Detect which cell encompasses the target text, then output its [X, Y] center coordinate. 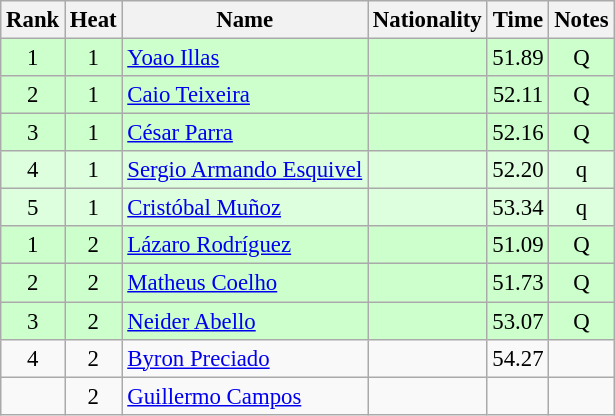
Matheus Coelho [245, 283]
Rank [33, 20]
Caio Teixeira [245, 95]
Lázaro Rodríguez [245, 245]
Sergio Armando Esquivel [245, 170]
53.34 [518, 208]
Yoao Illas [245, 58]
César Parra [245, 133]
52.16 [518, 133]
Guillermo Campos [245, 396]
52.20 [518, 170]
51.89 [518, 58]
52.11 [518, 95]
51.73 [518, 283]
Time [518, 20]
Name [245, 20]
Cristóbal Muñoz [245, 208]
54.27 [518, 358]
51.09 [518, 245]
Notes [582, 20]
Neider Abello [245, 321]
Byron Preciado [245, 358]
Nationality [428, 20]
53.07 [518, 321]
5 [33, 208]
Heat [94, 20]
